Locate the cell with the specified text and output its (x, y) center coordinate. 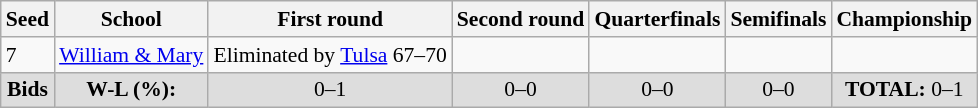
First round (330, 19)
W-L (%): (131, 90)
Semifinals (778, 19)
TOTAL: 0–1 (904, 90)
7 (28, 55)
Bids (28, 90)
Eliminated by Tulsa 67–70 (330, 55)
William & Mary (131, 55)
0–1 (330, 90)
Quarterfinals (657, 19)
Seed (28, 19)
School (131, 19)
Championship (904, 19)
Second round (521, 19)
